Return [X, Y] of the center of cell containing provided text 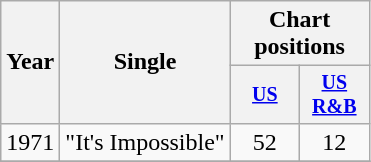
USR&B [334, 94]
1971 [30, 142]
52 [264, 142]
US [264, 94]
Chart positions [300, 34]
Year [30, 62]
Single [145, 62]
12 [334, 142]
"It's Impossible" [145, 142]
